Extract the (X, Y) coordinate from the center of the cell holding the provided text.  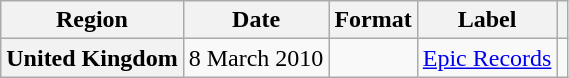
Region (92, 20)
Format (373, 20)
Epic Records (487, 58)
Label (487, 20)
Date (256, 20)
8 March 2010 (256, 58)
United Kingdom (92, 58)
